Provide the [X, Y] coordinate of the cell's center where the given text is located.  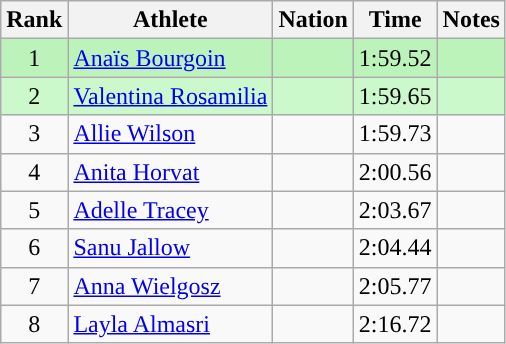
Layla Almasri [170, 324]
Anna Wielgosz [170, 286]
8 [34, 324]
Time [395, 20]
1:59.73 [395, 134]
Allie Wilson [170, 134]
3 [34, 134]
2 [34, 96]
2:03.67 [395, 210]
1:59.52 [395, 58]
Anita Horvat [170, 172]
5 [34, 210]
Sanu Jallow [170, 248]
2:04.44 [395, 248]
2:00.56 [395, 172]
2:05.77 [395, 286]
7 [34, 286]
Nation [313, 20]
4 [34, 172]
Valentina Rosamilia [170, 96]
Notes [471, 20]
Athlete [170, 20]
Anaïs Bourgoin [170, 58]
6 [34, 248]
1:59.65 [395, 96]
2:16.72 [395, 324]
Adelle Tracey [170, 210]
1 [34, 58]
Rank [34, 20]
